Output the [X, Y] coordinate of the center of the cell containing the given text.  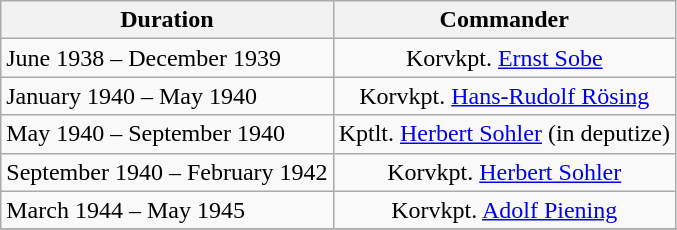
Duration [167, 20]
June 1938 – December 1939 [167, 58]
Korvkpt. Hans-Rudolf Rösing [504, 96]
March 1944 – May 1945 [167, 210]
Commander [504, 20]
Korvkpt. Herbert Sohler [504, 172]
January 1940 – May 1940 [167, 96]
September 1940 – February 1942 [167, 172]
Kptlt. Herbert Sohler (in deputize) [504, 134]
May 1940 – September 1940 [167, 134]
Korvkpt. Ernst Sobe [504, 58]
Korvkpt. Adolf Piening [504, 210]
